Provide the (x, y) coordinate of the cell's center where the given text is located.  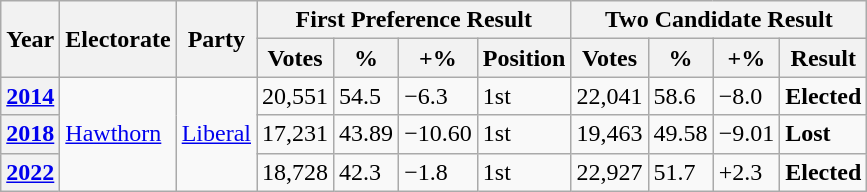
Two Candidate Result (719, 20)
22,927 (610, 172)
18,728 (296, 172)
49.58 (680, 134)
17,231 (296, 134)
Party (216, 39)
Result (824, 58)
Hawthorn (118, 134)
Position (524, 58)
20,551 (296, 96)
54.5 (366, 96)
22,041 (610, 96)
51.7 (680, 172)
Liberal (216, 134)
Electorate (118, 39)
2022 (30, 172)
First Preference Result (414, 20)
19,463 (610, 134)
43.89 (366, 134)
2014 (30, 96)
42.3 (366, 172)
−6.3 (438, 96)
+2.3 (746, 172)
2018 (30, 134)
−1.8 (438, 172)
Year (30, 39)
−10.60 (438, 134)
−8.0 (746, 96)
58.6 (680, 96)
Lost (824, 134)
−9.01 (746, 134)
